From the cell containing the given text, extract its center point as (X, Y) coordinate. 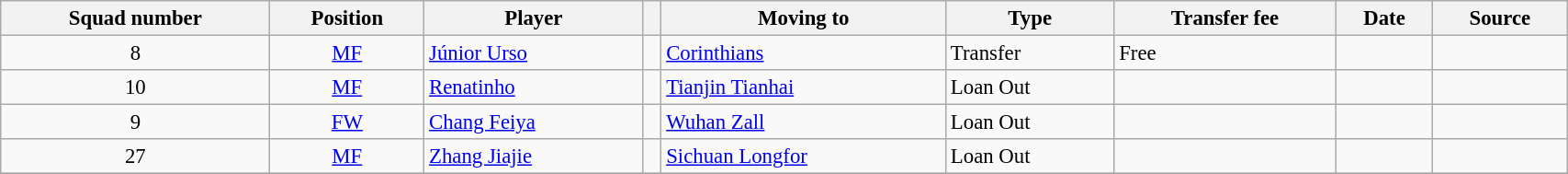
10 (136, 87)
8 (136, 53)
Chang Feiya (534, 122)
Transfer (1031, 53)
9 (136, 122)
Date (1384, 18)
Squad number (136, 18)
Wuhan Zall (804, 122)
Sichuan Longfor (804, 157)
Free (1225, 53)
Zhang Jiajie (534, 157)
Júnior Urso (534, 53)
Player (534, 18)
Position (347, 18)
27 (136, 157)
Tianjin Tianhai (804, 87)
Renatinho (534, 87)
FW (347, 122)
Transfer fee (1225, 18)
Moving to (804, 18)
Source (1500, 18)
Type (1031, 18)
Corinthians (804, 53)
